Extract the (x, y) coordinate from the center of the cell holding the provided text.  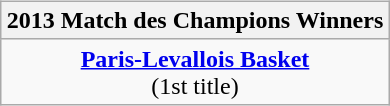
2013 Match des Champions Winners (195, 20)
Paris-Levallois Basket(1st title) (195, 72)
